For the text-containing cell, return its midpoint in [X, Y] coordinate format. 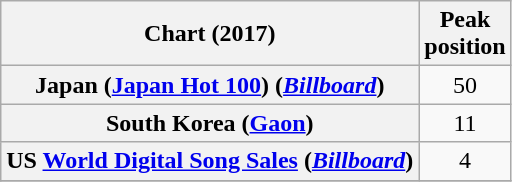
South Korea (Gaon) [210, 123]
11 [465, 123]
50 [465, 85]
US World Digital Song Sales (Billboard) [210, 161]
Chart (2017) [210, 34]
Japan (Japan Hot 100) (Billboard) [210, 85]
Peakposition [465, 34]
4 [465, 161]
